Determine the [X, Y] coordinate at the center of the cell enclosing the given text.  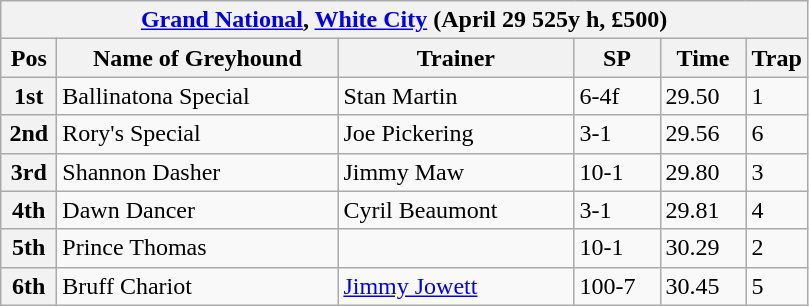
2nd [29, 134]
3rd [29, 172]
2 [776, 248]
Stan Martin [456, 96]
30.29 [703, 248]
29.80 [703, 172]
Name of Greyhound [198, 58]
4th [29, 210]
Prince Thomas [198, 248]
Rory's Special [198, 134]
Trap [776, 58]
6-4f [617, 96]
Dawn Dancer [198, 210]
6 [776, 134]
5 [776, 286]
SP [617, 58]
5th [29, 248]
29.56 [703, 134]
Trainer [456, 58]
100-7 [617, 286]
Grand National, White City (April 29 525y h, £500) [404, 20]
1 [776, 96]
Pos [29, 58]
Bruff Chariot [198, 286]
6th [29, 286]
29.50 [703, 96]
Shannon Dasher [198, 172]
Ballinatona Special [198, 96]
Cyril Beaumont [456, 210]
Joe Pickering [456, 134]
4 [776, 210]
Jimmy Jowett [456, 286]
Jimmy Maw [456, 172]
29.81 [703, 210]
1st [29, 96]
Time [703, 58]
3 [776, 172]
30.45 [703, 286]
